Return [x, y] of the center of cell containing provided text 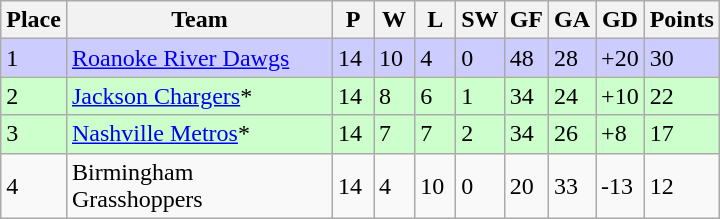
8 [394, 96]
GA [572, 20]
22 [682, 96]
Birmingham Grasshoppers [199, 186]
24 [572, 96]
Team [199, 20]
Nashville Metros* [199, 134]
W [394, 20]
SW [480, 20]
L [436, 20]
48 [526, 58]
+10 [620, 96]
-13 [620, 186]
Jackson Chargers* [199, 96]
20 [526, 186]
26 [572, 134]
30 [682, 58]
33 [572, 186]
28 [572, 58]
GF [526, 20]
+8 [620, 134]
P [354, 20]
Place [34, 20]
17 [682, 134]
Roanoke River Dawgs [199, 58]
+20 [620, 58]
12 [682, 186]
GD [620, 20]
6 [436, 96]
3 [34, 134]
Points [682, 20]
